From the cell containing the given text, extract its center point as [x, y] coordinate. 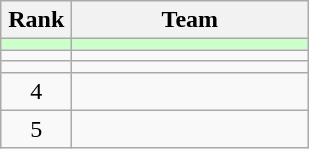
Rank [36, 20]
4 [36, 91]
Team [190, 20]
5 [36, 129]
